Return [x, y] of the center of cell containing provided text 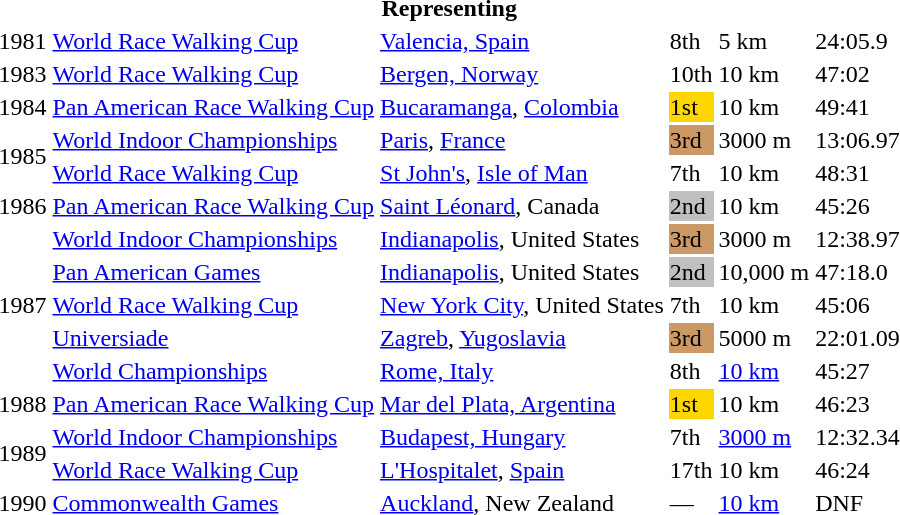
Paris, France [522, 140]
5 km [764, 41]
5000 m [764, 338]
L'Hospitalet, Spain [522, 470]
Mar del Plata, Argentina [522, 404]
10,000 m [764, 272]
Valencia, Spain [522, 41]
Pan American Games [214, 272]
Bergen, Norway [522, 74]
New York City, United States [522, 305]
Zagreb, Yugoslavia [522, 338]
Budapest, Hungary [522, 437]
10th [691, 74]
World Championships [214, 371]
Universiade [214, 338]
17th [691, 470]
Saint Léonard, Canada [522, 206]
Bucaramanga, Colombia [522, 107]
Rome, Italy [522, 371]
St John's, Isle of Man [522, 173]
